Determine the [X, Y] coordinate at the center of the cell enclosing the given text.  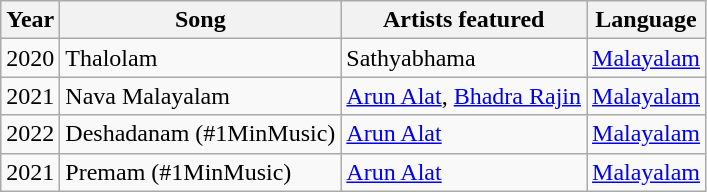
2022 [30, 134]
Year [30, 20]
Nava Malayalam [200, 96]
Language [646, 20]
Sathyabhama [464, 58]
Thalolam [200, 58]
Deshadanam (#1MinMusic) [200, 134]
2020 [30, 58]
Artists featured [464, 20]
Premam (#1MinMusic) [200, 172]
Song [200, 20]
Arun Alat, Bhadra Rajin [464, 96]
